Locate the cell with the specified text and output its (x, y) center coordinate. 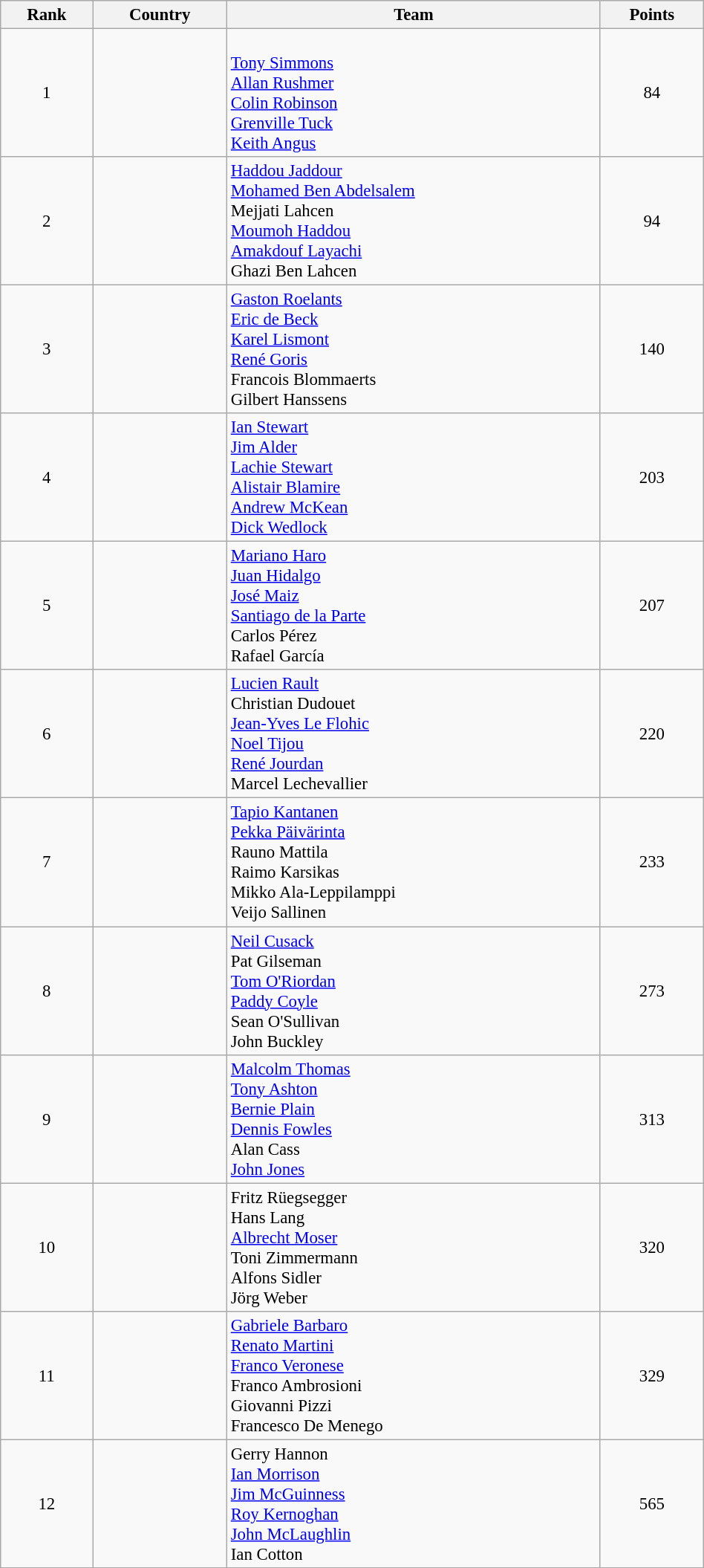
8 (47, 991)
4 (47, 477)
2 (47, 221)
140 (652, 349)
5 (47, 606)
Gerry HannonIan MorrisonJim McGuinnessRoy KernoghanJohn McLaughlinIan Cotton (413, 1504)
Tony SimmonsAllan RushmerColin RobinsonGrenville TuckKeith Angus (413, 94)
1 (47, 94)
10 (47, 1247)
Ian StewartJim AlderLachie StewartAlistair BlamireAndrew McKeanDick Wedlock (413, 477)
3 (47, 349)
Fritz RüegseggerHans LangAlbrecht MoserToni ZimmermannAlfons SidlerJörg Weber (413, 1247)
313 (652, 1119)
7 (47, 862)
Gabriele BarbaroRenato MartiniFranco VeroneseFranco AmbrosioniGiovanni PizziFrancesco De Menego (413, 1375)
Gaston RoelantsEric de BeckKarel LismontRené GorisFrancois BlommaertsGilbert Hanssens (413, 349)
Points (652, 15)
Team (413, 15)
220 (652, 734)
Malcolm ThomasTony AshtonBernie PlainDennis FowlesAlan CassJohn Jones (413, 1119)
11 (47, 1375)
273 (652, 991)
Mariano HaroJuan HidalgoJosé MaizSantiago de la ParteCarlos PérezRafael García (413, 606)
233 (652, 862)
94 (652, 221)
203 (652, 477)
Tapio KantanenPekka PäivärintaRauno MattilaRaimo KarsikasMikko Ala-LeppilamppiVeijo Sallinen (413, 862)
Lucien RaultChristian DudouetJean-Yves Le FlohicNoel TijouRené JourdanMarcel Lechevallier (413, 734)
12 (47, 1504)
84 (652, 94)
565 (652, 1504)
6 (47, 734)
Rank (47, 15)
329 (652, 1375)
Neil CusackPat GilsemanTom O'RiordanPaddy CoyleSean O'SullivanJohn Buckley (413, 991)
Haddou JaddourMohamed Ben AbdelsalemMejjati LahcenMoumoh HaddouAmakdouf LayachiGhazi Ben Lahcen (413, 221)
207 (652, 606)
Country (160, 15)
9 (47, 1119)
320 (652, 1247)
